Return [x, y] of the center of cell containing provided text 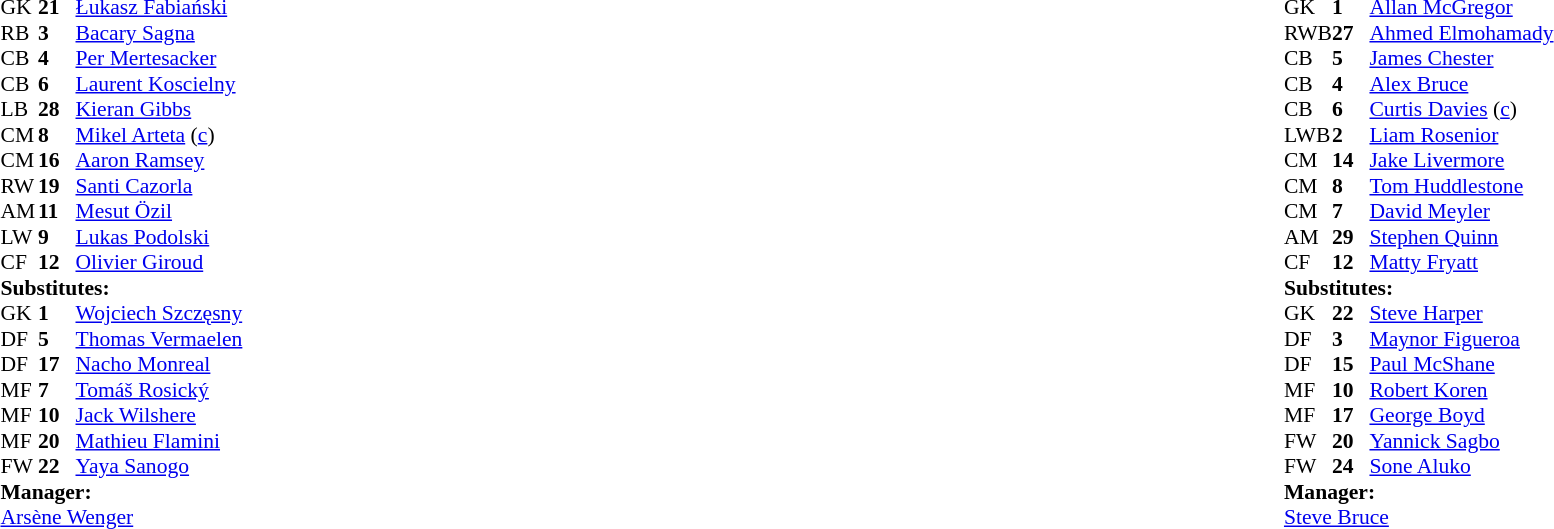
11 [57, 211]
27 [1351, 33]
RB [19, 33]
29 [1351, 237]
Thomas Vermaelen [160, 339]
LB [19, 109]
Tomáš Rosický [160, 390]
Paul McShane [1461, 365]
16 [57, 161]
Sone Aluko [1461, 467]
Ahmed Elmohamady [1461, 33]
James Chester [1461, 59]
Lukas Podolski [160, 237]
Wojciech Szczęsny [160, 313]
George Boyd [1461, 415]
Mesut Özil [160, 211]
Stephen Quinn [1461, 237]
Robert Koren [1461, 390]
Jack Wilshere [160, 415]
Laurent Koscielny [160, 84]
Tom Huddlestone [1461, 186]
Per Mertesacker [160, 59]
Mikel Arteta (c) [160, 135]
Bacary Sagna [160, 33]
1 [57, 313]
Matty Fryatt [1461, 263]
15 [1351, 365]
Kieran Gibbs [160, 109]
Yaya Sanogo [160, 467]
Steve Harper [1461, 313]
28 [57, 109]
LW [19, 237]
RW [19, 186]
RWB [1308, 33]
14 [1351, 161]
Alex Bruce [1461, 84]
24 [1351, 467]
Jake Livermore [1461, 161]
Curtis Davies (c) [1461, 109]
Yannick Sagbo [1461, 441]
19 [57, 186]
LWB [1308, 135]
David Meyler [1461, 211]
Olivier Giroud [160, 263]
Aaron Ramsey [160, 161]
Mathieu Flamini [160, 441]
2 [1351, 135]
Nacho Monreal [160, 365]
Liam Rosenior [1461, 135]
9 [57, 237]
Santi Cazorla [160, 186]
Maynor Figueroa [1461, 339]
